Pinpoint the cell where the given text exists, returning its (X, Y) midpoint coordinate. 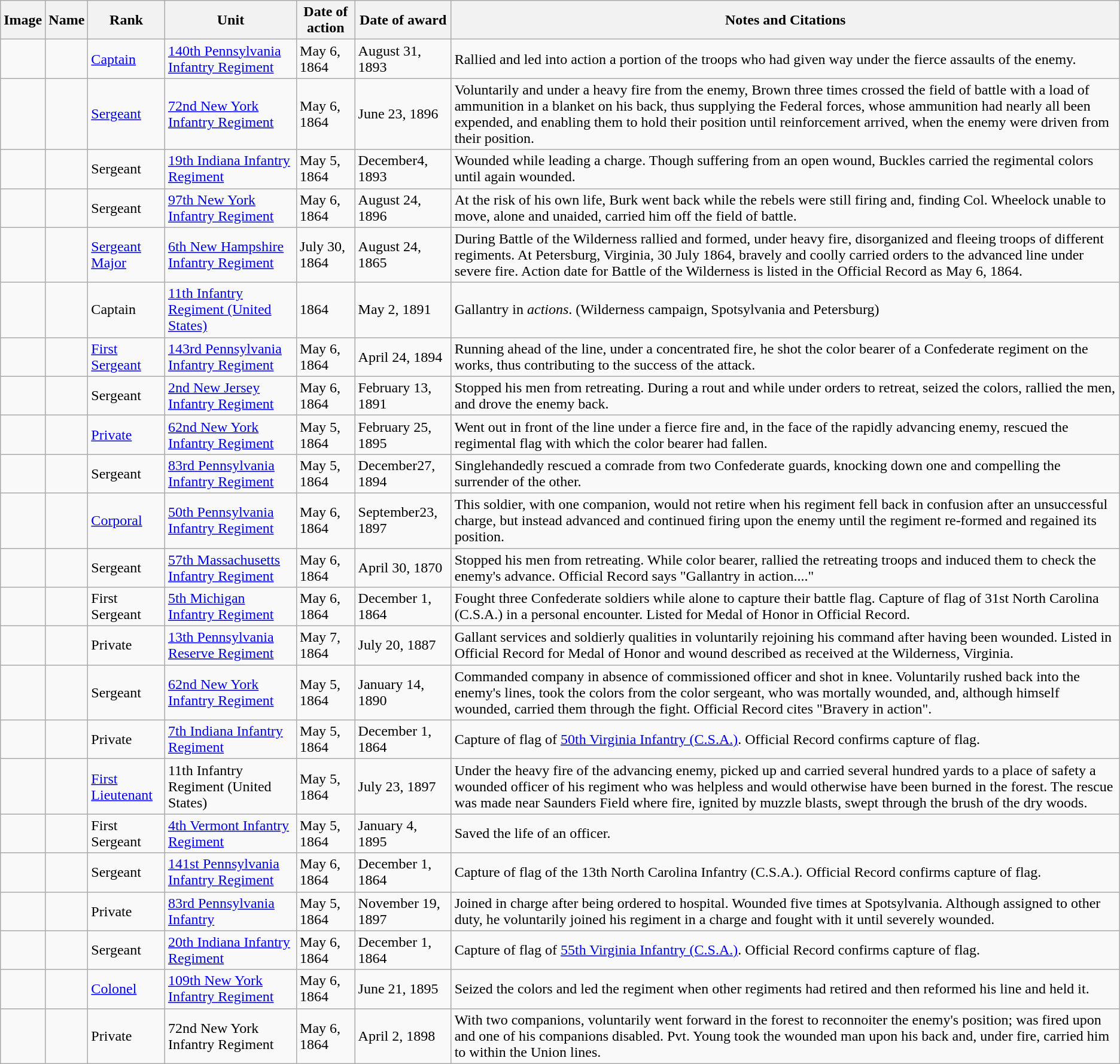
13th Pennsylvania Reserve Regiment (230, 646)
97th New York Infantry Regiment (230, 208)
143rd Pennsylvania Infantry Regiment (230, 356)
April 2, 1898 (403, 1036)
5th Michigan Infantry Regiment (230, 606)
19th Indiana Infantry Regiment (230, 169)
June 21, 1895 (403, 989)
Colonel (127, 989)
Sergeant Major (127, 255)
Gallantry in actions. (Wilderness campaign, Spotsylvania and Petersburg) (785, 310)
April 24, 1894 (403, 356)
February 25, 1895 (403, 434)
January 14, 1890 (403, 693)
Capture of flag of 55th Virginia Infantry (C.S.A.). Official Record confirms capture of flag. (785, 950)
December4, 1893 (403, 169)
Saved the life of an officer. (785, 834)
Stopped his men from retreating. During a rout and while under orders to retreat, seized the colors, rallied the men, and drove the enemy back. (785, 396)
Rank (127, 20)
Capture of flag of the 13th North Carolina Infantry (C.S.A.). Official Record confirms capture of flag. (785, 872)
7th Indiana Infantry Regiment (230, 739)
Rallied and led into action a portion of the troops who had given way under the fierce assaults of the enemy. (785, 59)
Date of award (403, 20)
June 23, 1896 (403, 114)
August 24, 1896 (403, 208)
Wounded while leading a charge. Though suffering from an open wound, Buckles carried the regimental colors until again wounded. (785, 169)
Date of action (325, 20)
Seized the colors and led the regiment when other regiments had retired and then reformed his line and held it. (785, 989)
4th Vermont Infantry Regiment (230, 834)
April 30, 1870 (403, 567)
Notes and Citations (785, 20)
6th New Hampshire Infantry Regiment (230, 255)
57th Massachusetts Infantry Regiment (230, 567)
83rd Pennsylvania Infantry Regiment (230, 474)
July 30, 1864 (325, 255)
December27, 1894 (403, 474)
Singlehandedly rescued a comrade from two Confederate guards, knocking down one and compelling the surrender of the other. (785, 474)
Name (67, 20)
109th New York Infantry Regiment (230, 989)
1864 (325, 310)
50th Pennsylvania Infantry Regiment (230, 520)
2nd New Jersey Infantry Regiment (230, 396)
Image (23, 20)
Unit (230, 20)
20th Indiana Infantry Regiment (230, 950)
May 2, 1891 (403, 310)
Capture of flag of 50th Virginia Infantry (C.S.A.). Official Record confirms capture of flag. (785, 739)
February 13, 1891 (403, 396)
January 4, 1895 (403, 834)
September23, 1897 (403, 520)
140th Pennsylvania Infantry Regiment (230, 59)
Corporal (127, 520)
141st Pennsylvania Infantry Regiment (230, 872)
First Lieutenant (127, 786)
August 24, 1865 (403, 255)
July 20, 1887 (403, 646)
83rd Pennsylvania Infantry (230, 911)
August 31, 1893 (403, 59)
May 7, 1864 (325, 646)
July 23, 1897 (403, 786)
November 19, 1897 (403, 911)
